Detect which cell encompasses the target text, then output its (x, y) center coordinate. 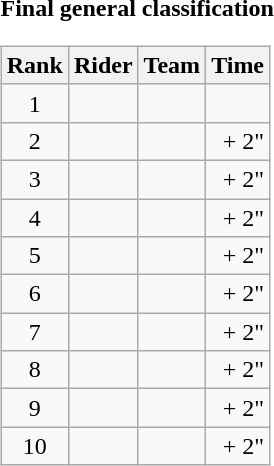
7 (34, 332)
4 (34, 217)
8 (34, 370)
Rider (103, 65)
6 (34, 294)
10 (34, 446)
Rank (34, 65)
5 (34, 256)
1 (34, 103)
Team (172, 65)
9 (34, 408)
2 (34, 141)
3 (34, 179)
Time (238, 65)
